Search for the cell housing the specified text and yield its (x, y) center coordinate. 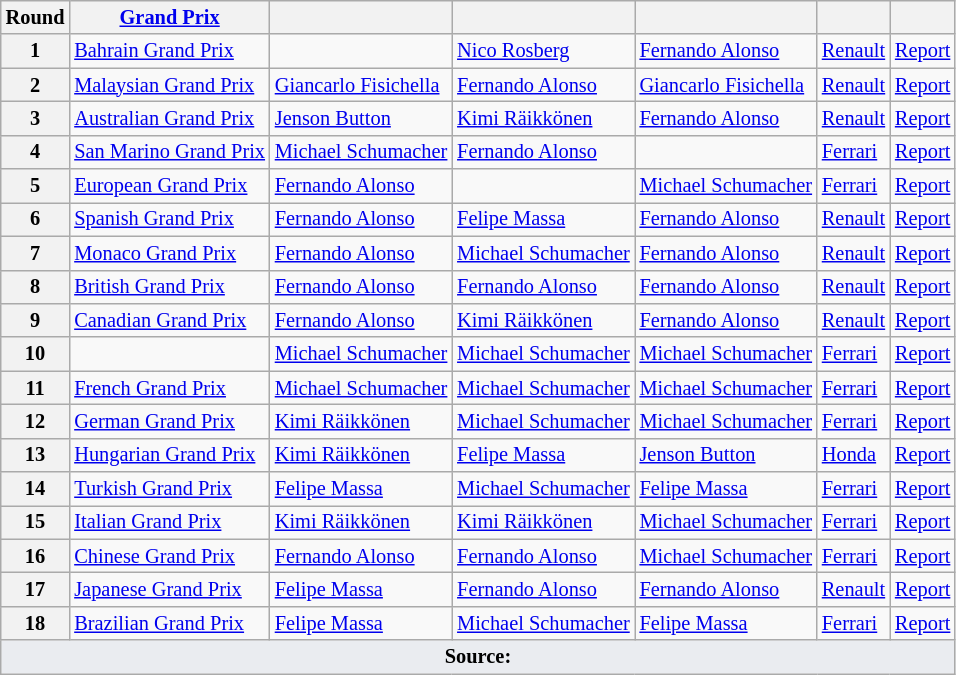
Monaco Grand Prix (170, 253)
7 (36, 253)
Turkish Grand Prix (170, 489)
4 (36, 152)
Chinese Grand Prix (170, 556)
Grand Prix (170, 17)
5 (36, 186)
1 (36, 51)
European Grand Prix (170, 186)
Honda (854, 455)
8 (36, 287)
Brazilian Grand Prix (170, 623)
Malaysian Grand Prix (170, 85)
13 (36, 455)
2 (36, 85)
9 (36, 320)
10 (36, 354)
Italian Grand Prix (170, 522)
3 (36, 118)
12 (36, 421)
Bahrain Grand Prix (170, 51)
6 (36, 219)
French Grand Prix (170, 388)
Canadian Grand Prix (170, 320)
Nico Rosberg (543, 51)
Hungarian Grand Prix (170, 455)
16 (36, 556)
15 (36, 522)
San Marino Grand Prix (170, 152)
Round (36, 17)
11 (36, 388)
18 (36, 623)
British Grand Prix (170, 287)
Source: (478, 657)
Spanish Grand Prix (170, 219)
Australian Grand Prix (170, 118)
Japanese Grand Prix (170, 589)
14 (36, 489)
17 (36, 589)
German Grand Prix (170, 421)
